Search for the cell housing the specified text and yield its (X, Y) center coordinate. 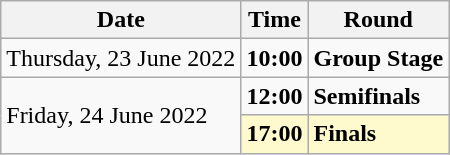
Round (378, 20)
17:00 (274, 134)
Group Stage (378, 58)
Thursday, 23 June 2022 (121, 58)
Friday, 24 June 2022 (121, 115)
Finals (378, 134)
Date (121, 20)
10:00 (274, 58)
Time (274, 20)
12:00 (274, 96)
Semifinals (378, 96)
